Return the (x, y) coordinate for the center point of the cell that contains the specified text.  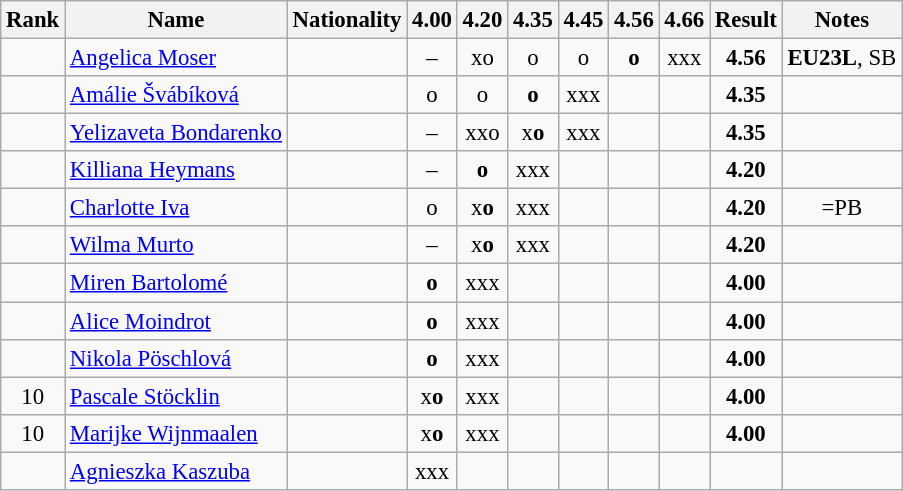
Killiana Heymans (176, 170)
Yelizaveta Bondarenko (176, 133)
EU23L, SB (842, 58)
Miren Bartolomé (176, 283)
4.45 (583, 20)
Angelica Moser (176, 58)
Alice Moindrot (176, 321)
Charlotte Iva (176, 208)
Name (176, 20)
Amálie Švábíková (176, 95)
Nikola Pöschlová (176, 358)
Nationality (346, 20)
Agnieszka Kaszuba (176, 471)
=PB (842, 208)
xxo (482, 133)
Pascale Stöcklin (176, 396)
Wilma Murto (176, 245)
Rank (33, 20)
Result (746, 20)
Notes (842, 20)
Marijke Wijnmaalen (176, 433)
4.66 (684, 20)
